Determine the [x, y] coordinate at the center of the cell enclosing the given text.  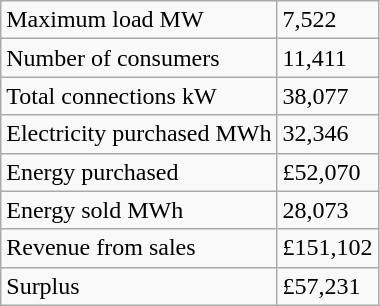
Energy sold MWh [139, 210]
Electricity purchased MWh [139, 134]
Number of consumers [139, 58]
£151,102 [328, 248]
Energy purchased [139, 172]
38,077 [328, 96]
Total connections kW [139, 96]
32,346 [328, 134]
£52,070 [328, 172]
7,522 [328, 20]
£57,231 [328, 286]
Surplus [139, 286]
28,073 [328, 210]
Revenue from sales [139, 248]
Maximum load MW [139, 20]
11,411 [328, 58]
